Determine the (X, Y) coordinate at the center of the cell enclosing the given text.  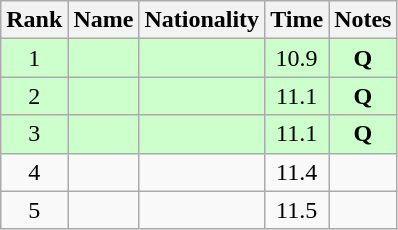
10.9 (297, 58)
Nationality (202, 20)
Notes (363, 20)
4 (34, 172)
11.5 (297, 210)
Name (104, 20)
Rank (34, 20)
Time (297, 20)
5 (34, 210)
1 (34, 58)
2 (34, 96)
3 (34, 134)
11.4 (297, 172)
